Pinpoint the cell where the given text exists, returning its [X, Y] midpoint coordinate. 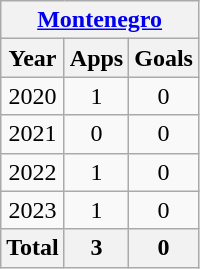
2020 [33, 96]
3 [96, 248]
Year [33, 58]
2023 [33, 210]
Montenegro [100, 20]
Goals [164, 58]
Apps [96, 58]
Total [33, 248]
2022 [33, 172]
2021 [33, 134]
